Identify which cell holds the provided text, then report its [X, Y] central coordinate. 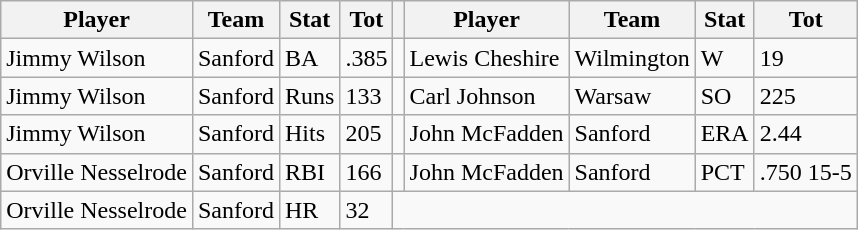
BA [309, 58]
Wilmington [632, 58]
166 [366, 172]
Hits [309, 134]
ERA [724, 134]
.385 [366, 58]
SO [724, 96]
Lewis Cheshire [486, 58]
Runs [309, 96]
225 [806, 96]
Carl Johnson [486, 96]
HR [309, 210]
PCT [724, 172]
133 [366, 96]
Warsaw [632, 96]
2.44 [806, 134]
.750 15-5 [806, 172]
19 [806, 58]
RBI [309, 172]
205 [366, 134]
32 [366, 210]
W [724, 58]
